Return (x, y) of the center of cell containing provided text 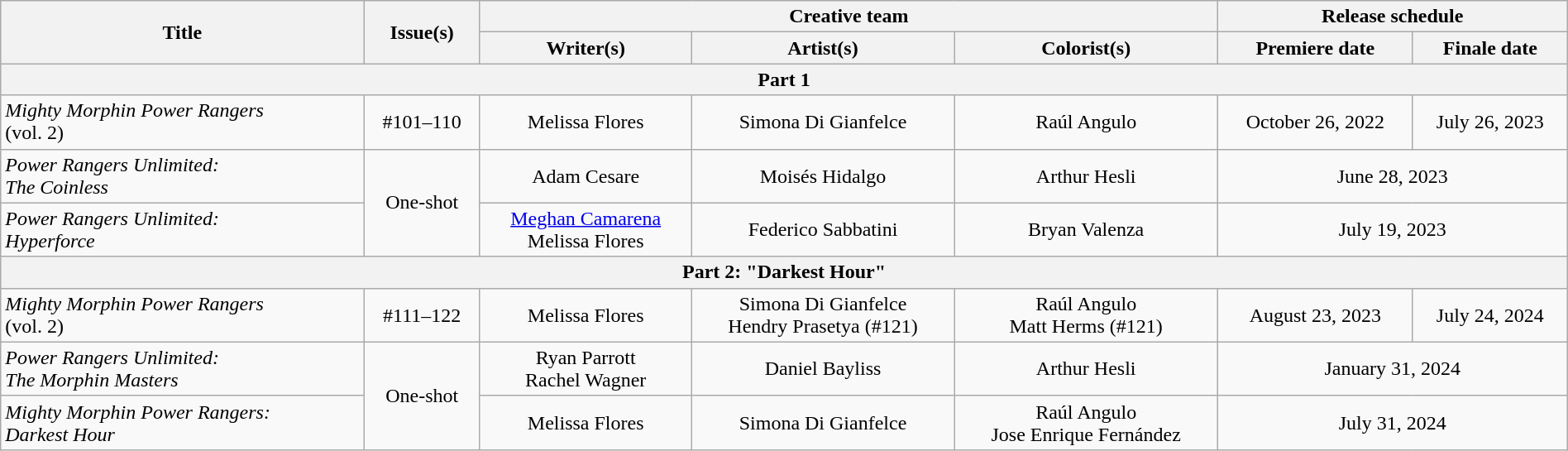
August 23, 2023 (1315, 314)
Finale date (1490, 48)
July 24, 2024 (1490, 314)
Federico Sabbatini (823, 230)
Artist(s) (823, 48)
Power Rangers Unlimited:The Coinless (182, 175)
Ryan ParrottRachel Wagner (586, 369)
Title (182, 32)
Writer(s) (586, 48)
January 31, 2024 (1393, 369)
Moisés Hidalgo (823, 175)
October 26, 2022 (1315, 122)
Colorist(s) (1086, 48)
Premiere date (1315, 48)
July 31, 2024 (1393, 422)
Raúl Angulo (1086, 122)
Mighty Morphin Power Rangers:Darkest Hour (182, 422)
Simona Di GianfelceHendry Prasetya (#121) (823, 314)
Power Rangers Unlimited:The Morphin Masters (182, 369)
Power Rangers Unlimited:Hyperforce (182, 230)
June 28, 2023 (1393, 175)
Part 1 (784, 79)
Issue(s) (422, 32)
July 19, 2023 (1393, 230)
Bryan Valenza (1086, 230)
#101–110 (422, 122)
July 26, 2023 (1490, 122)
Part 2: "Darkest Hour" (784, 272)
Raúl AnguloMatt Herms (#121) (1086, 314)
Creative team (849, 17)
#111–122 (422, 314)
Adam Cesare (586, 175)
Release schedule (1393, 17)
Raúl AnguloJose Enrique Fernández (1086, 422)
Daniel Bayliss (823, 369)
Meghan CamarenaMelissa Flores (586, 230)
